Scan for the cell matching the given text and deliver its (X, Y) coordinate at center. 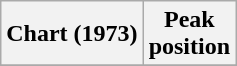
Peakposition (189, 34)
Chart (1973) (72, 34)
